Find where the given text appears and provide that cell's center as (X, Y) coordinate. 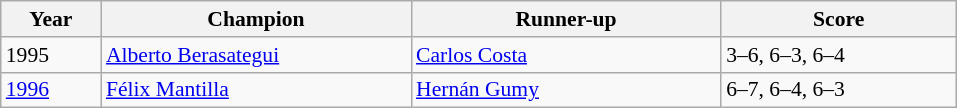
Carlos Costa (566, 55)
Year (51, 19)
Champion (256, 19)
Alberto Berasategui (256, 55)
Runner-up (566, 19)
1995 (51, 55)
3–6, 6–3, 6–4 (838, 55)
1996 (51, 90)
Hernán Gumy (566, 90)
6–7, 6–4, 6–3 (838, 90)
Score (838, 19)
Félix Mantilla (256, 90)
